From the cell containing the given text, extract its center point as (X, Y) coordinate. 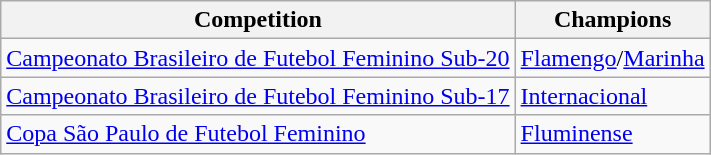
Competition (258, 20)
Champions (612, 20)
Campeonato Brasileiro de Futebol Feminino Sub-20 (258, 58)
Fluminense (612, 134)
Campeonato Brasileiro de Futebol Feminino Sub-17 (258, 96)
Internacional (612, 96)
Copa São Paulo de Futebol Feminino (258, 134)
Flamengo/Marinha (612, 58)
